Identify which cell holds the provided text, then report its (X, Y) central coordinate. 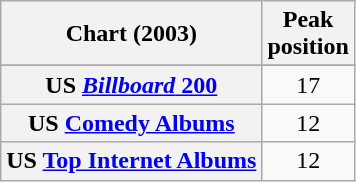
US Top Internet Albums (132, 161)
Chart (2003) (132, 34)
17 (308, 85)
US Billboard 200 (132, 85)
US Comedy Albums (132, 123)
Peakposition (308, 34)
